Return [x, y] of the center of cell containing provided text 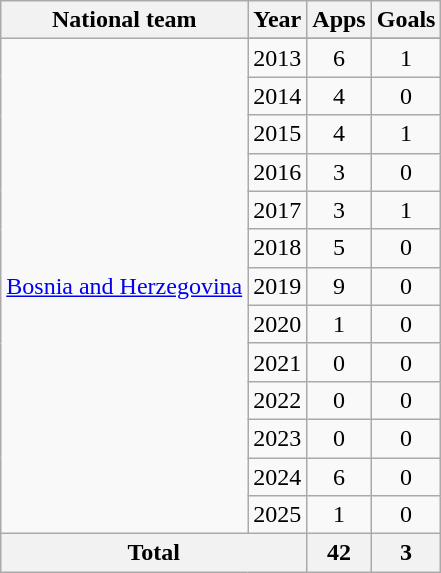
2019 [278, 286]
2013 [278, 58]
2024 [278, 477]
2020 [278, 324]
5 [339, 248]
9 [339, 286]
Apps [339, 20]
42 [339, 553]
Year [278, 20]
National team [124, 20]
2021 [278, 362]
2016 [278, 172]
2018 [278, 248]
Goals [406, 20]
2022 [278, 400]
2025 [278, 515]
2015 [278, 134]
Bosnia and Herzegovina [124, 286]
Total [154, 553]
2014 [278, 96]
2023 [278, 438]
2017 [278, 210]
